Determine the [x, y] coordinate at the center of the cell enclosing the given text.  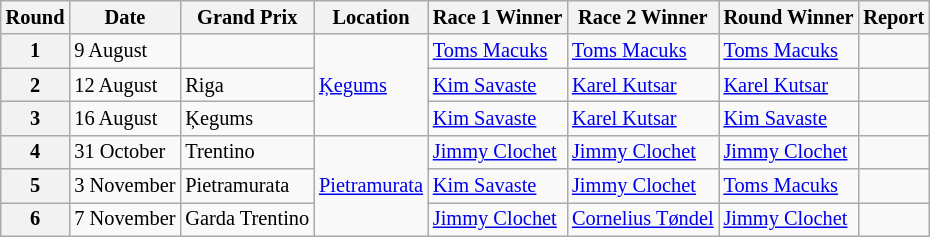
Round Winner [789, 17]
16 August [124, 118]
Riga [247, 85]
Garda Trentino [247, 219]
1 [36, 51]
3 [36, 118]
5 [36, 186]
Location [371, 17]
Race 1 Winner [498, 17]
9 August [124, 51]
Date [124, 17]
Race 2 Winner [642, 17]
Cornelius Tøndel [642, 219]
Grand Prix [247, 17]
Trentino [247, 152]
6 [36, 219]
2 [36, 85]
Round [36, 17]
3 November [124, 186]
12 August [124, 85]
31 October [124, 152]
7 November [124, 219]
Report [894, 17]
4 [36, 152]
